Determine the [x, y] coordinate at the center of the cell enclosing the given text.  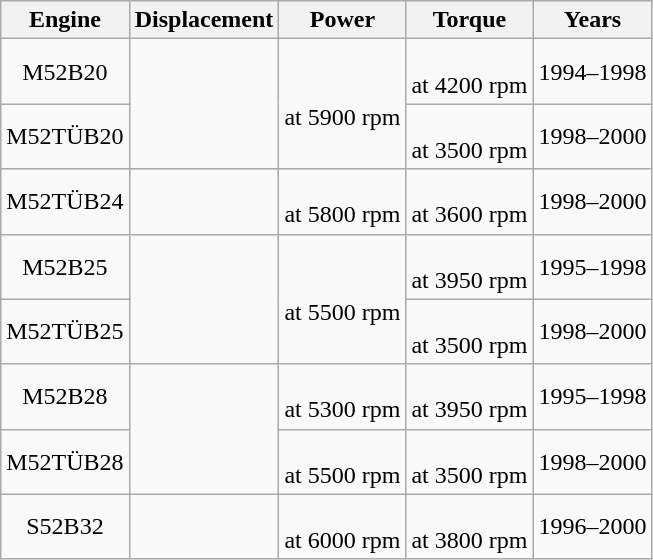
1994–1998 [592, 72]
M52TÜB20 [65, 136]
M52B20 [65, 72]
M52TÜB28 [65, 462]
1996–2000 [592, 526]
M52TÜB24 [65, 202]
at 5800 rpm [342, 202]
Engine [65, 20]
Torque [470, 20]
M52B28 [65, 396]
Power [342, 20]
M52TÜB25 [65, 332]
M52B25 [65, 266]
Displacement [204, 20]
at 3600 rpm [470, 202]
S52B32 [65, 526]
at 5900 rpm [342, 104]
at 5300 rpm [342, 396]
at 3800 rpm [470, 526]
at 6000 rpm [342, 526]
Years [592, 20]
at 4200 rpm [470, 72]
